Scan for the cell matching the given text and deliver its [X, Y] coordinate at center. 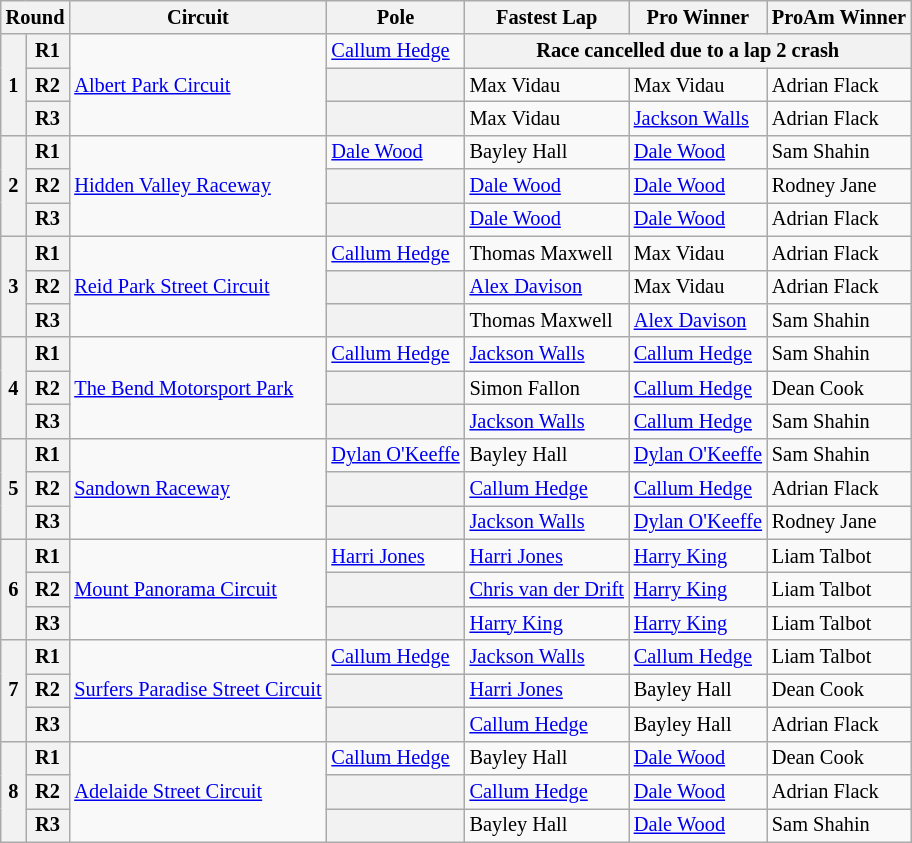
Simon Fallon [547, 388]
Pole [395, 17]
Sandown Raceway [198, 488]
ProAm Winner [839, 17]
8 [14, 792]
Circuit [198, 17]
Round [36, 17]
4 [14, 388]
3 [14, 286]
1 [14, 84]
The Bend Motorsport Park [198, 388]
5 [14, 488]
2 [14, 186]
6 [14, 590]
Adelaide Street Circuit [198, 792]
Surfers Paradise Street Circuit [198, 690]
7 [14, 690]
Fastest Lap [547, 17]
Hidden Valley Raceway [198, 186]
Reid Park Street Circuit [198, 286]
Albert Park Circuit [198, 84]
Race cancelled due to a lap 2 crash [688, 51]
Chris van der Drift [547, 589]
Mount Panorama Circuit [198, 590]
Pro Winner [698, 17]
